Determine the [x, y] coordinate at the center of the cell enclosing the given text.  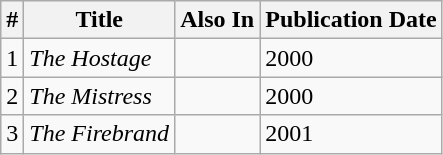
Also In [218, 20]
The Mistress [100, 96]
The Firebrand [100, 134]
3 [12, 134]
2 [12, 96]
Publication Date [351, 20]
# [12, 20]
1 [12, 58]
The Hostage [100, 58]
Title [100, 20]
2001 [351, 134]
